Output the (x, y) coordinate of the center of the cell containing the given text.  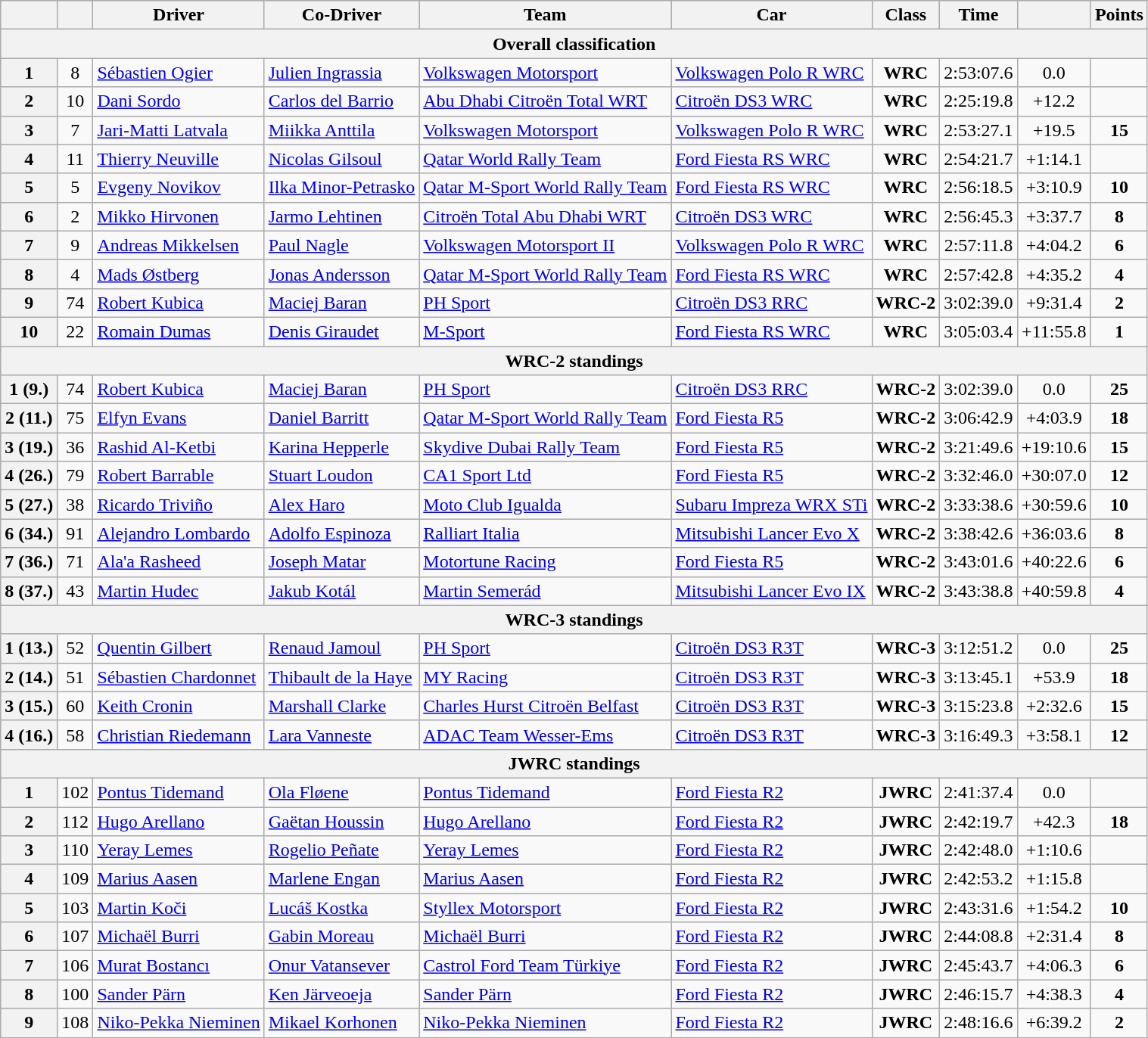
112 (76, 821)
Charles Hurst Citroën Belfast (545, 706)
Mikko Hirvonen (179, 216)
106 (76, 965)
+9:31.4 (1053, 303)
Ala'a Rasheed (179, 562)
91 (76, 533)
3 (15.) (29, 706)
Castrol Ford Team Türkiye (545, 965)
+2:31.4 (1053, 937)
Robert Barrable (179, 476)
2:48:16.6 (978, 1023)
+53.9 (1053, 677)
Stuart Loudon (342, 476)
+3:58.1 (1053, 735)
Dani Sordo (179, 101)
+12.2 (1053, 101)
Sébastien Ogier (179, 73)
Romain Dumas (179, 331)
Joseph Matar (342, 562)
60 (76, 706)
Ricardo Triviño (179, 505)
2:56:45.3 (978, 216)
3:12:51.2 (978, 648)
JWRC standings (574, 763)
Renaud Jamoul (342, 648)
100 (76, 994)
Martin Semerád (545, 591)
Mikael Korhonen (342, 1023)
Mads Østberg (179, 274)
79 (76, 476)
Martin Hudec (179, 591)
Ralliart Italia (545, 533)
+1:54.2 (1053, 908)
1 (13.) (29, 648)
+3:10.9 (1053, 188)
Gaëtan Houssin (342, 821)
2:53:07.6 (978, 73)
2:45:43.7 (978, 965)
Paul Nagle (342, 245)
3:05:03.4 (978, 331)
7 (36.) (29, 562)
Keith Cronin (179, 706)
Subaru Impreza WRX STi (772, 505)
+4:06.3 (1053, 965)
3:38:42.6 (978, 533)
Class (906, 15)
Time (978, 15)
MY Racing (545, 677)
Alex Haro (342, 505)
3:33:38.6 (978, 505)
WRC-2 standings (574, 361)
Onur Vatansever (342, 965)
2:25:19.8 (978, 101)
M-Sport (545, 331)
Mitsubishi Lancer Evo X (772, 533)
Volkswagen Motorsport II (545, 245)
Team (545, 15)
Points (1118, 15)
Styllex Motorsport (545, 908)
Carlos del Barrio (342, 101)
5 (27.) (29, 505)
Quentin Gilbert (179, 648)
2:44:08.8 (978, 937)
Marshall Clarke (342, 706)
Thierry Neuville (179, 159)
2:43:31.6 (978, 908)
Lucáš Kostka (342, 908)
8 (37.) (29, 591)
+6:39.2 (1053, 1023)
Denis Giraudet (342, 331)
2:56:18.5 (978, 188)
38 (76, 505)
+1:14.1 (1053, 159)
2:54:21.7 (978, 159)
Car (772, 15)
+1:10.6 (1053, 850)
2:41:37.4 (978, 792)
Gabin Moreau (342, 937)
1 (9.) (29, 390)
Jari-Matti Latvala (179, 130)
Abu Dhabi Citroën Total WRT (545, 101)
CA1 Sport Ltd (545, 476)
Co-Driver (342, 15)
109 (76, 879)
+4:04.2 (1053, 245)
Rashid Al-Ketbi (179, 447)
Moto Club Igualda (545, 505)
11 (76, 159)
43 (76, 591)
103 (76, 908)
3:43:01.6 (978, 562)
Jarmo Lehtinen (342, 216)
71 (76, 562)
Marlene Engan (342, 879)
+40:22.6 (1053, 562)
2 (14.) (29, 677)
+3:37.7 (1053, 216)
3:21:49.6 (978, 447)
+4:38.3 (1053, 994)
2:42:48.0 (978, 850)
2:42:19.7 (978, 821)
Ola Fløene (342, 792)
Nicolas Gilsoul (342, 159)
2:42:53.2 (978, 879)
+30:59.6 (1053, 505)
Julien Ingrassia (342, 73)
3:15:23.8 (978, 706)
Evgeny Novikov (179, 188)
+42.3 (1053, 821)
+2:32.6 (1053, 706)
102 (76, 792)
108 (76, 1023)
3:43:38.8 (978, 591)
+1:15.8 (1053, 879)
Andreas Mikkelsen (179, 245)
2:57:11.8 (978, 245)
2 (11.) (29, 418)
107 (76, 937)
Driver (179, 15)
Murat Bostancı (179, 965)
Skydive Dubai Rally Team (545, 447)
+4:35.2 (1053, 274)
52 (76, 648)
Jakub Kotál (342, 591)
51 (76, 677)
Alejandro Lombardo (179, 533)
Citroën Total Abu Dhabi WRT (545, 216)
Jonas Andersson (342, 274)
2:57:42.8 (978, 274)
+36:03.6 (1053, 533)
ADAC Team Wesser-Ems (545, 735)
Thibault de la Haye (342, 677)
+40:59.8 (1053, 591)
Martin Koči (179, 908)
WRC-3 standings (574, 620)
2:46:15.7 (978, 994)
4 (26.) (29, 476)
Motortune Racing (545, 562)
36 (76, 447)
3 (19.) (29, 447)
3:16:49.3 (978, 735)
4 (16.) (29, 735)
Qatar World Rally Team (545, 159)
Ilka Minor-Petrasko (342, 188)
3:06:42.9 (978, 418)
Elfyn Evans (179, 418)
Karina Hepperle (342, 447)
Sébastien Chardonnet (179, 677)
Ken Järveoeja (342, 994)
75 (76, 418)
+19.5 (1053, 130)
Christian Riedemann (179, 735)
+30:07.0 (1053, 476)
+4:03.9 (1053, 418)
22 (76, 331)
Adolfo Espinoza (342, 533)
Miikka Anttila (342, 130)
110 (76, 850)
58 (76, 735)
3:32:46.0 (978, 476)
Overall classification (574, 44)
Lara Vanneste (342, 735)
6 (34.) (29, 533)
+19:10.6 (1053, 447)
3:13:45.1 (978, 677)
+11:55.8 (1053, 331)
2:53:27.1 (978, 130)
Daniel Barritt (342, 418)
Mitsubishi Lancer Evo IX (772, 591)
Rogelio Peñate (342, 850)
